For the text-containing cell, return its midpoint in [X, Y] coordinate format. 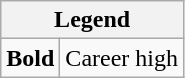
Legend [92, 20]
Bold [30, 58]
Career high [122, 58]
